Extract the [x, y] coordinate from the center of the cell holding the provided text.  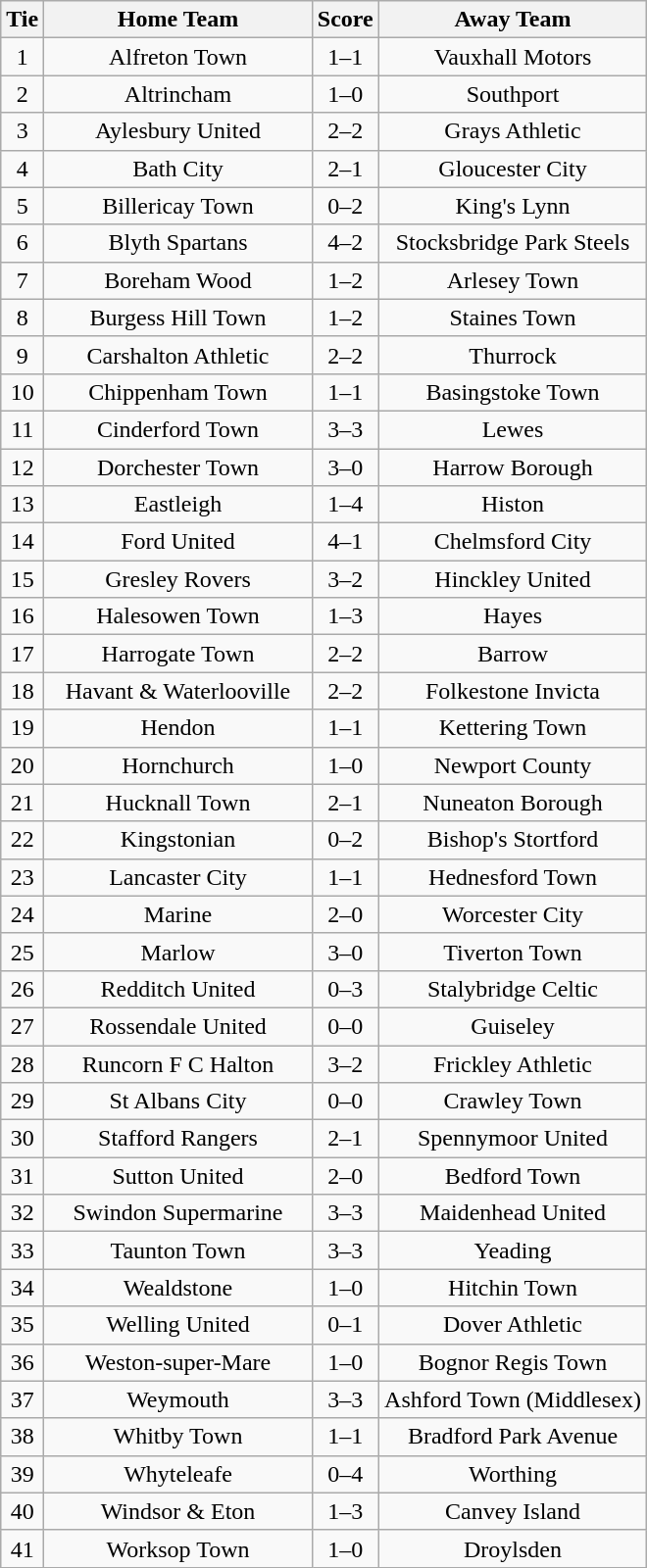
Hednesford Town [513, 877]
Tiverton Town [513, 952]
9 [23, 355]
Home Team [178, 20]
Score [345, 20]
Folkestone Invicta [513, 691]
8 [23, 318]
Stalybridge Celtic [513, 989]
23 [23, 877]
Welling United [178, 1325]
Hitchin Town [513, 1288]
16 [23, 616]
22 [23, 840]
Halesowen Town [178, 616]
Away Team [513, 20]
Runcorn F C Halton [178, 1063]
Harrogate Town [178, 654]
29 [23, 1102]
Whitby Town [178, 1437]
Lancaster City [178, 877]
Spennymoor United [513, 1139]
Kingstonian [178, 840]
Harrow Borough [513, 467]
20 [23, 765]
Chippenham Town [178, 392]
26 [23, 989]
Whyteleafe [178, 1474]
Hendon [178, 728]
2 [23, 94]
Lewes [513, 429]
Newport County [513, 765]
31 [23, 1176]
Droylsden [513, 1548]
Boreham Wood [178, 280]
38 [23, 1437]
Sutton United [178, 1176]
Redditch United [178, 989]
15 [23, 579]
41 [23, 1548]
32 [23, 1213]
0–3 [345, 989]
Windsor & Eton [178, 1511]
24 [23, 914]
Hinckley United [513, 579]
Yeading [513, 1250]
Worcester City [513, 914]
Aylesbury United [178, 131]
Bath City [178, 169]
7 [23, 280]
Stafford Rangers [178, 1139]
Crawley Town [513, 1102]
Blyth Spartans [178, 243]
Hornchurch [178, 765]
Swindon Supermarine [178, 1213]
Frickley Athletic [513, 1063]
Thurrock [513, 355]
4–2 [345, 243]
3 [23, 131]
4 [23, 169]
Basingstoke Town [513, 392]
34 [23, 1288]
Staines Town [513, 318]
18 [23, 691]
Billericay Town [178, 206]
17 [23, 654]
Tie [23, 20]
Bradford Park Avenue [513, 1437]
St Albans City [178, 1102]
14 [23, 542]
Havant & Waterlooville [178, 691]
Burgess Hill Town [178, 318]
25 [23, 952]
Worksop Town [178, 1548]
35 [23, 1325]
Vauxhall Motors [513, 57]
Hucknall Town [178, 803]
Alfreton Town [178, 57]
King's Lynn [513, 206]
Chelmsford City [513, 542]
Bishop's Stortford [513, 840]
19 [23, 728]
Gresley Rovers [178, 579]
Grays Athletic [513, 131]
Gloucester City [513, 169]
Arlesey Town [513, 280]
Bedford Town [513, 1176]
Rossendale United [178, 1026]
12 [23, 467]
39 [23, 1474]
10 [23, 392]
33 [23, 1250]
Dover Athletic [513, 1325]
Marine [178, 914]
4–1 [345, 542]
Canvey Island [513, 1511]
Nuneaton Borough [513, 803]
40 [23, 1511]
Kettering Town [513, 728]
1 [23, 57]
Altrincham [178, 94]
Worthing [513, 1474]
11 [23, 429]
Wealdstone [178, 1288]
Ashford Town (Middlesex) [513, 1399]
Taunton Town [178, 1250]
27 [23, 1026]
28 [23, 1063]
37 [23, 1399]
Weston-super-Mare [178, 1362]
0–1 [345, 1325]
Maidenhead United [513, 1213]
Marlow [178, 952]
Stocksbridge Park Steels [513, 243]
13 [23, 505]
Dorchester Town [178, 467]
1–4 [345, 505]
Ford United [178, 542]
5 [23, 206]
30 [23, 1139]
Carshalton Athletic [178, 355]
Bognor Regis Town [513, 1362]
36 [23, 1362]
6 [23, 243]
Hayes [513, 616]
Barrow [513, 654]
Guiseley [513, 1026]
21 [23, 803]
Histon [513, 505]
Weymouth [178, 1399]
Southport [513, 94]
Cinderford Town [178, 429]
0–4 [345, 1474]
Eastleigh [178, 505]
